Find where the given text appears and provide that cell's center as [x, y] coordinate. 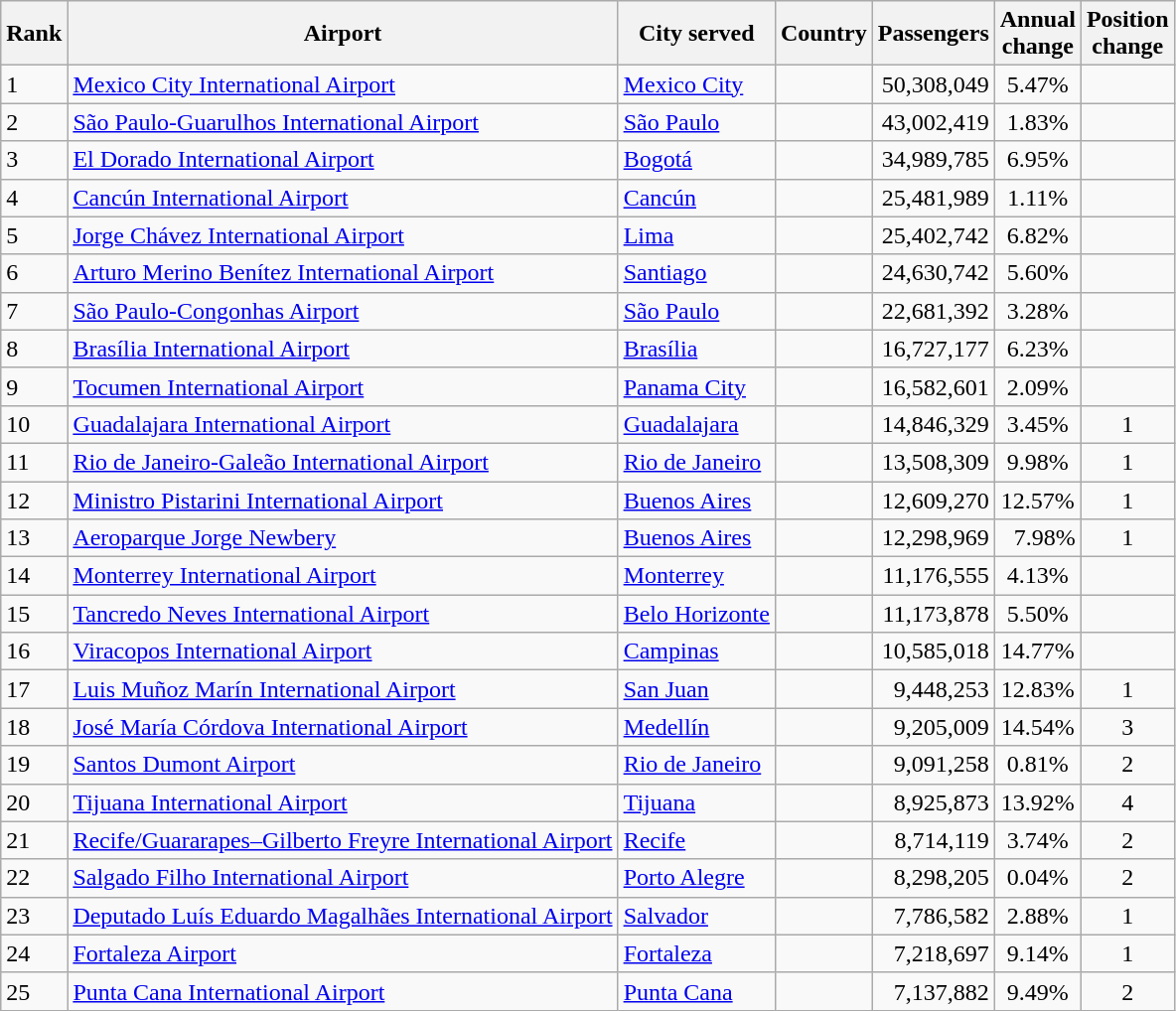
Positionchange [1127, 34]
São Paulo-Congonhas Airport [343, 311]
Passengers [934, 34]
12,298,969 [934, 538]
12 [34, 500]
Salvador [696, 916]
25,402,742 [934, 235]
6 [34, 273]
5.47% [1037, 84]
Tijuana International Airport [343, 802]
Cancún International Airport [343, 198]
13 [34, 538]
3.74% [1037, 840]
Recife/Guararapes–Gilberto Freyre International Airport [343, 840]
14.54% [1037, 727]
Airport [343, 34]
São Paulo-Guarulhos International Airport [343, 122]
Lima [696, 235]
Annualchange [1037, 34]
14 [34, 576]
9,091,258 [934, 765]
22,681,392 [934, 311]
19 [34, 765]
0.04% [1037, 878]
5.60% [1037, 273]
25,481,989 [934, 198]
Santos Dumont Airport [343, 765]
9.49% [1037, 991]
Monterrey International Airport [343, 576]
Monterrey [696, 576]
Aeroparque Jorge Newbery [343, 538]
Mexico City International Airport [343, 84]
21 [34, 840]
9,205,009 [934, 727]
Recife [696, 840]
Luis Muñoz Marín International Airport [343, 689]
24 [34, 953]
Santiago [696, 273]
San Juan [696, 689]
9 [34, 386]
9,448,253 [934, 689]
5.50% [1037, 614]
Punta Cana [696, 991]
4.13% [1037, 576]
50,308,049 [934, 84]
13.92% [1037, 802]
6.23% [1037, 349]
Rank [34, 34]
8,298,205 [934, 878]
Salgado Filho International Airport [343, 878]
12.57% [1037, 500]
Tancredo Neves International Airport [343, 614]
12.83% [1037, 689]
10,585,018 [934, 651]
12,609,270 [934, 500]
Medellín [696, 727]
Tocumen International Airport [343, 386]
18 [34, 727]
Mexico City [696, 84]
9.14% [1037, 953]
1.11% [1037, 198]
14,846,329 [934, 424]
25 [34, 991]
10 [34, 424]
11,176,555 [934, 576]
24,630,742 [934, 273]
Campinas [696, 651]
Guadalajara [696, 424]
Fortaleza Airport [343, 953]
José María Córdova International Airport [343, 727]
Tijuana [696, 802]
Arturo Merino Benítez International Airport [343, 273]
8 [34, 349]
9.98% [1037, 462]
Fortaleza [696, 953]
Belo Horizonte [696, 614]
Viracopos International Airport [343, 651]
8,714,119 [934, 840]
22 [34, 878]
7 [34, 311]
34,989,785 [934, 160]
El Dorado International Airport [343, 160]
3.45% [1037, 424]
Jorge Chávez International Airport [343, 235]
City served [696, 34]
7,786,582 [934, 916]
Ministro Pistarini International Airport [343, 500]
16,727,177 [934, 349]
11,173,878 [934, 614]
Deputado Luís Eduardo Magalhães International Airport [343, 916]
6.82% [1037, 235]
11 [34, 462]
5 [34, 235]
Brasília International Airport [343, 349]
7.98% [1037, 538]
Country [823, 34]
17 [34, 689]
0.81% [1037, 765]
15 [34, 614]
Rio de Janeiro-Galeão International Airport [343, 462]
43,002,419 [934, 122]
Guadalajara International Airport [343, 424]
Panama City [696, 386]
1.83% [1037, 122]
16 [34, 651]
2.09% [1037, 386]
7,218,697 [934, 953]
2.88% [1037, 916]
Punta Cana International Airport [343, 991]
Cancún [696, 198]
23 [34, 916]
6.95% [1037, 160]
13,508,309 [934, 462]
8,925,873 [934, 802]
14.77% [1037, 651]
Porto Alegre [696, 878]
7,137,882 [934, 991]
Brasília [696, 349]
16,582,601 [934, 386]
Bogotá [696, 160]
3.28% [1037, 311]
20 [34, 802]
